Return the [X, Y] coordinate for the center point of the cell that contains the specified text.  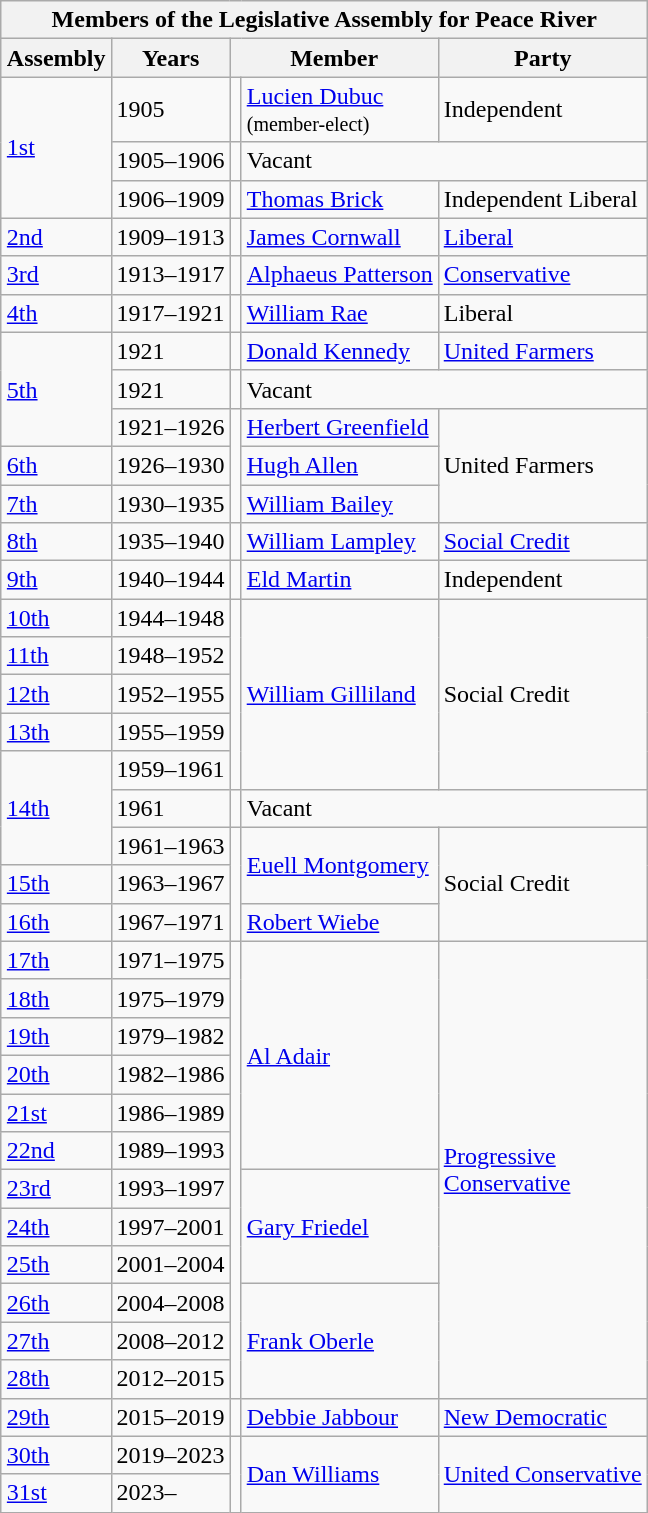
1917–1921 [170, 313]
29th [56, 1417]
William Rae [340, 313]
Conservative [542, 275]
2023– [170, 1493]
27th [56, 1341]
Eld Martin [340, 580]
24th [56, 1227]
8th [56, 542]
Gary Friedel [340, 1227]
1975–1979 [170, 998]
30th [56, 1455]
5th [56, 389]
1961 [170, 808]
4th [56, 313]
1906–1909 [170, 199]
1967–1971 [170, 922]
1997–2001 [170, 1227]
23rd [56, 1189]
9th [56, 580]
William Bailey [340, 503]
Hugh Allen [340, 465]
16th [56, 922]
1986–1989 [170, 1113]
31st [56, 1493]
1905 [170, 110]
Euell Montgomery [340, 865]
2015–2019 [170, 1417]
1930–1935 [170, 503]
2004–2008 [170, 1303]
1926–1930 [170, 465]
1909–1913 [170, 237]
17th [56, 960]
19th [56, 1036]
Independent Liberal [542, 199]
Dan Williams [340, 1474]
26th [56, 1303]
1955–1959 [170, 732]
United Conservative [542, 1474]
2nd [56, 237]
1993–1997 [170, 1189]
6th [56, 465]
12th [56, 694]
15th [56, 884]
1921–1926 [170, 427]
William Gilliland [340, 694]
2012–2015 [170, 1379]
1940–1944 [170, 580]
1963–1967 [170, 884]
Years [170, 58]
1948–1952 [170, 656]
13th [56, 732]
1971–1975 [170, 960]
1982–1986 [170, 1074]
Robert Wiebe [340, 922]
21st [56, 1113]
Progressive Conservative [542, 1170]
1944–1948 [170, 618]
Frank Oberle [340, 1341]
Thomas Brick [340, 199]
James Cornwall [340, 237]
7th [56, 503]
1959–1961 [170, 770]
Donald Kennedy [340, 351]
10th [56, 618]
1979–1982 [170, 1036]
1st [56, 148]
1952–1955 [170, 694]
Lucien Dubuc(member-elect) [340, 110]
14th [56, 808]
Party [542, 58]
25th [56, 1265]
1961–1963 [170, 846]
2001–2004 [170, 1265]
2019–2023 [170, 1455]
1905–1906 [170, 161]
1935–1940 [170, 542]
11th [56, 656]
Al Adair [340, 1055]
William Lampley [340, 542]
Members of the Legislative Assembly for Peace River [324, 20]
New Democratic [542, 1417]
1913–1917 [170, 275]
18th [56, 998]
Debbie Jabbour [340, 1417]
22nd [56, 1151]
Member [334, 58]
3rd [56, 275]
Alphaeus Patterson [340, 275]
2008–2012 [170, 1341]
20th [56, 1074]
1989–1993 [170, 1151]
Herbert Greenfield [340, 427]
28th [56, 1379]
Assembly [56, 58]
